From the cell containing the given text, extract its center point as [X, Y] coordinate. 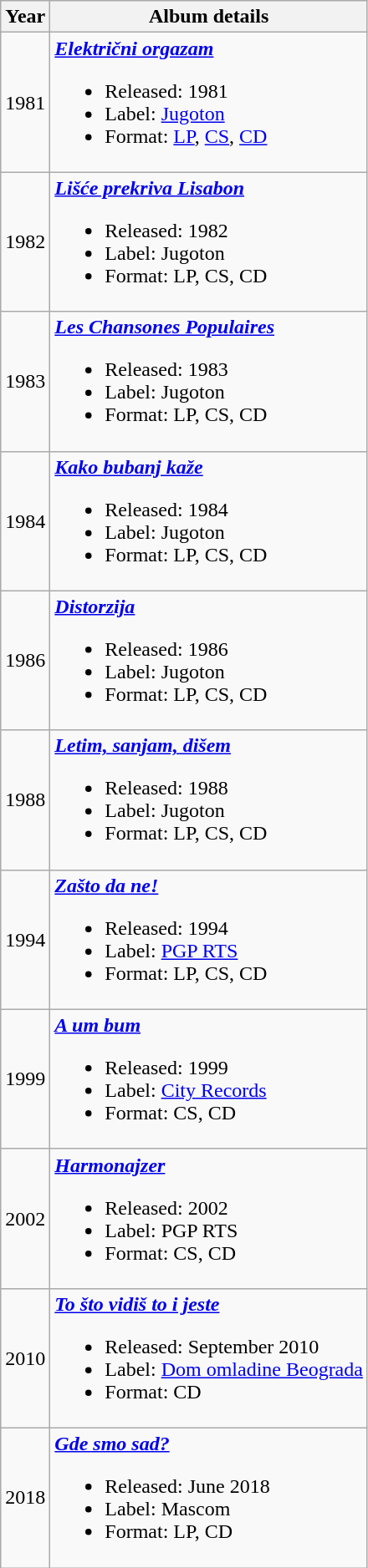
1988 [25, 800]
HarmonajzerReleased: 2002Label: PGP RTSFormat: CS, CD [209, 1218]
2018 [25, 1497]
DistorzijaReleased: 1986Label: JugotonFormat: LP, CS, CD [209, 660]
1984 [25, 521]
1982 [25, 242]
Zašto da ne!Released: 1994Label: PGP RTSFormat: LP, CS, CD [209, 939]
2002 [25, 1218]
Gde smo sad?Released: June 2018Label: MascomFormat: LP, CD [209, 1497]
1999 [25, 1079]
Kako bubanj kažeReleased: 1984Label: JugotonFormat: LP, CS, CD [209, 521]
A um bumReleased: 1999Label: City RecordsFormat: CS, CD [209, 1079]
1994 [25, 939]
1986 [25, 660]
Year [25, 17]
Les Chansones PopulairesReleased: 1983Label: JugotonFormat: LP, CS, CD [209, 381]
Lišće prekriva LisabonReleased: 1982Label: JugotonFormat: LP, CS, CD [209, 242]
1983 [25, 381]
Album details [209, 17]
Električni orgazamReleased: 1981Label: JugotonFormat: LP, CS, CD [209, 102]
To što vidiš to i jesteReleased: September 2010Label: Dom omladine BeogradaFormat: CD [209, 1358]
Letim, sanjam, dišemReleased: 1988Label: JugotonFormat: LP, CS, CD [209, 800]
2010 [25, 1358]
1981 [25, 102]
